Scan for the cell matching the given text and deliver its (X, Y) coordinate at center. 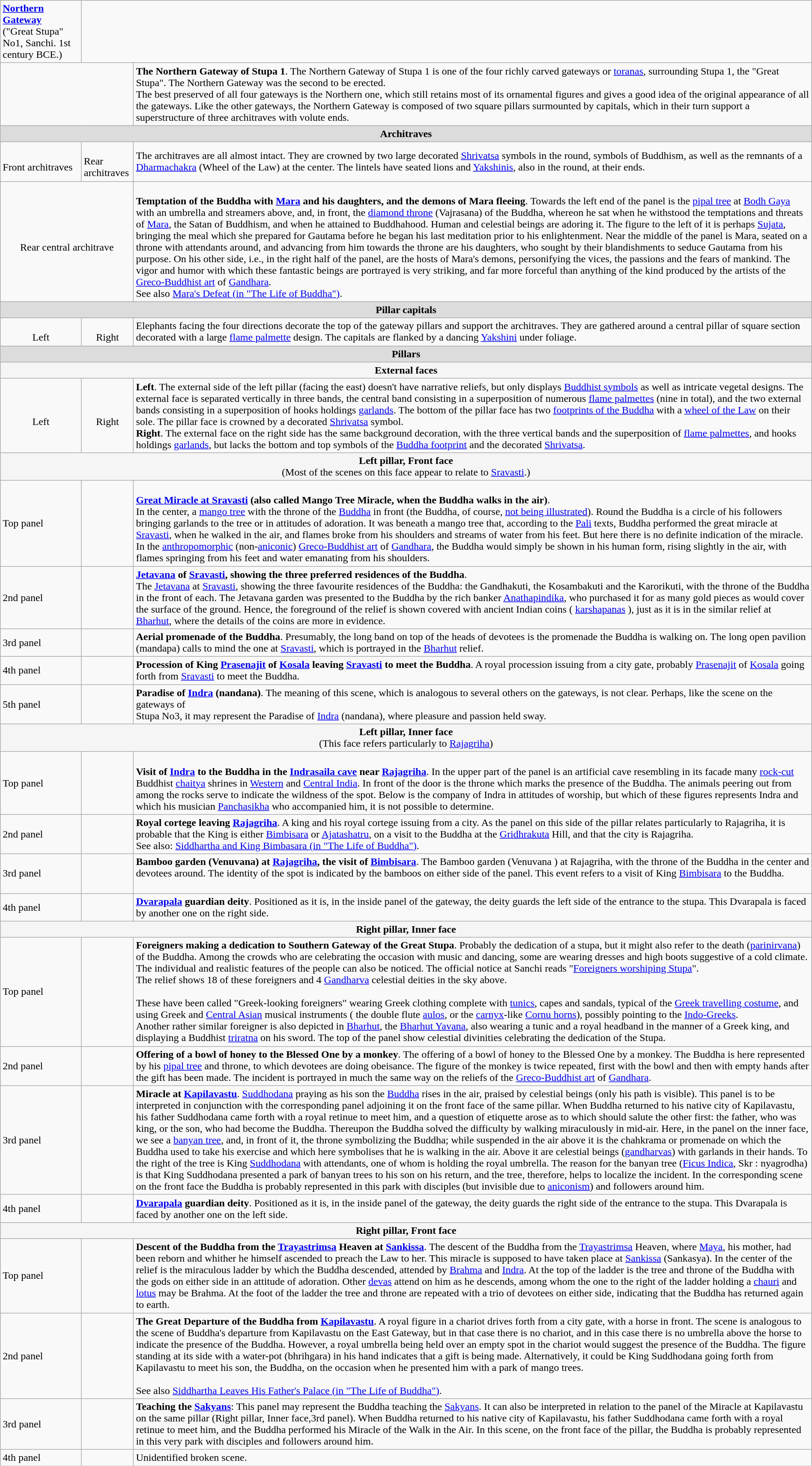
Pillars (406, 354)
Right pillar, Front face (406, 1230)
Pillar capitals (406, 310)
Right pillar, Inner face (406, 929)
Left pillar, Inner face(This face refers particularly to Rajagriha) (406, 738)
Architraves (406, 134)
5th panel (41, 704)
Rear central architrave (67, 242)
External faces (406, 370)
Left pillar, Front face(Most of the scenes on this face appear to relate to Sravasti.) (406, 466)
Rear architraves (107, 162)
Front architraves (41, 162)
Unidentified broken scene. (473, 1458)
Northern Gateway("Great Stupa" No1, Sanchi. 1st century BCE.) (41, 32)
